Identify which cell holds the provided text, then report its (X, Y) central coordinate. 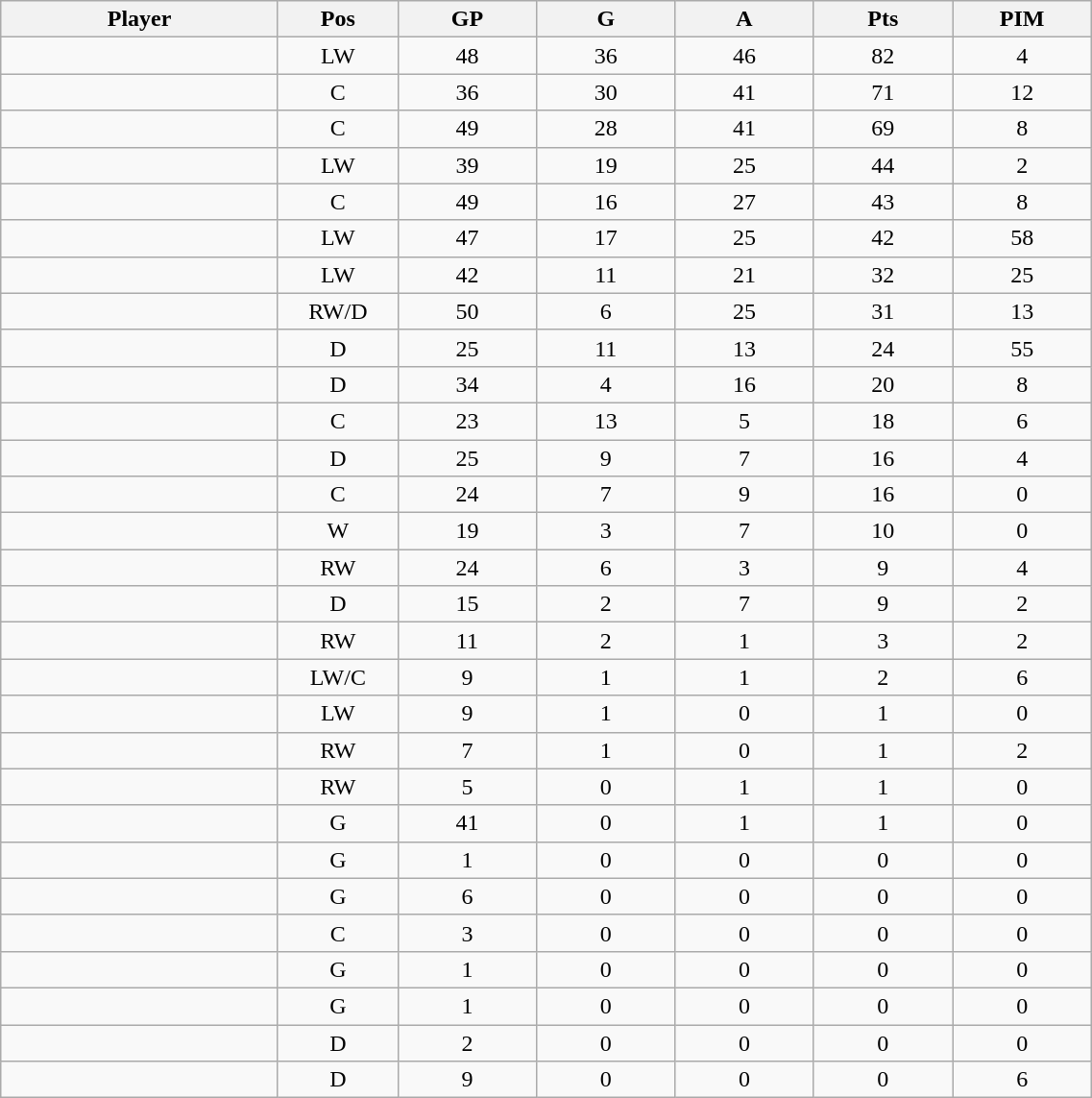
46 (744, 56)
48 (467, 56)
A (744, 19)
23 (467, 421)
71 (883, 92)
31 (883, 311)
LW/C (338, 677)
12 (1022, 92)
50 (467, 311)
Pos (338, 19)
Pts (883, 19)
28 (606, 129)
27 (744, 202)
39 (467, 165)
Player (140, 19)
18 (883, 421)
44 (883, 165)
34 (467, 384)
82 (883, 56)
17 (606, 238)
30 (606, 92)
55 (1022, 348)
10 (883, 531)
32 (883, 275)
69 (883, 129)
15 (467, 604)
43 (883, 202)
47 (467, 238)
PIM (1022, 19)
20 (883, 384)
GP (467, 19)
21 (744, 275)
58 (1022, 238)
RW/D (338, 311)
W (338, 531)
